Determine the [x, y] coordinate at the center of the cell enclosing the given text.  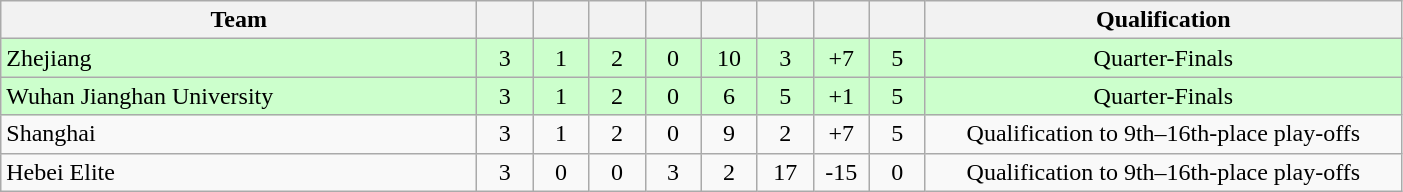
-15 [841, 172]
Hebei Elite [239, 172]
10 [729, 58]
9 [729, 134]
Wuhan Jianghan University [239, 96]
6 [729, 96]
Zhejiang [239, 58]
Qualification [1163, 20]
Team [239, 20]
+1 [841, 96]
17 [785, 172]
Shanghai [239, 134]
